Detect which cell encompasses the target text, then output its (x, y) center coordinate. 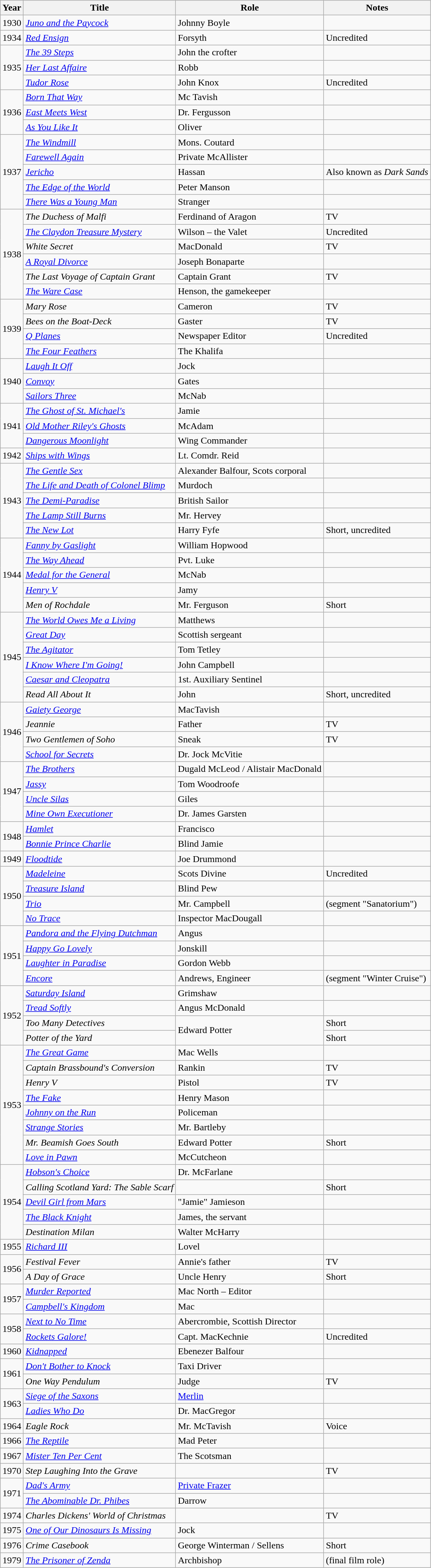
Pvt. Luke (250, 560)
Mr. Ferguson (250, 605)
"Jamie" Jamieson (250, 1202)
White Secret (100, 247)
Born That Way (100, 97)
John Knox (250, 82)
The Ware Case (100, 291)
Policeman (250, 1112)
Scots Divine (250, 873)
Stranger (250, 202)
Rockets Galore! (100, 1336)
Father (250, 724)
The Windmill (100, 142)
1941 (12, 426)
Next to No Time (100, 1321)
Dad's Army (100, 1486)
Don't Bother to Knock (100, 1366)
Ferdinand of Aragon (250, 217)
Grimshaw (250, 993)
Strange Stories (100, 1127)
Red Ensign (100, 38)
Year (12, 8)
McCutcheon (250, 1157)
George Winterman / Sellens (250, 1545)
The Duchess of Malfi (100, 217)
The Gentle Sex (100, 471)
The Last Voyage of Captain Grant (100, 276)
Encore (100, 978)
The Great Game (100, 1053)
Blind Pew (250, 888)
As You Like It (100, 127)
Henson, the gamekeeper (250, 291)
1956 (12, 1269)
Fanny by Gaslight (100, 545)
(segment "Winter Cruise") (377, 978)
Bees on the Boat-Deck (100, 321)
Private McAllister (250, 157)
Siege of the Saxons (100, 1396)
James, the servant (250, 1217)
Mr. Hervey (250, 515)
1975 (12, 1530)
1930 (12, 23)
Dr. James Garsten (250, 814)
Convoy (100, 381)
Tread Softly (100, 1008)
Mr. McTavish (250, 1426)
Read All About It (100, 695)
East Meets West (100, 112)
1936 (12, 112)
Gaiety George (100, 709)
1964 (12, 1426)
Ships with Wings (100, 456)
The Way Ahead (100, 560)
Jamy (250, 590)
1960 (12, 1351)
Sneak (250, 739)
Henry Mason (250, 1097)
One Way Pendulum (100, 1381)
The Four Feathers (100, 351)
Too Many Detectives (100, 1023)
The Claydon Treasure Mystery (100, 232)
Uncle Henry (250, 1277)
Mister Ten Per Cent (100, 1456)
Forsyth (250, 38)
Peter Manson (250, 187)
1957 (12, 1299)
Murder Reported (100, 1292)
Laughter in Paradise (100, 963)
Tom Woodroofe (250, 784)
Mine Own Executioner (100, 814)
Johnny on the Run (100, 1112)
Calling Scotland Yard: The Sable Scarf (100, 1187)
Mary Rose (100, 306)
1935 (12, 67)
Angus McDonald (250, 1008)
Gordon Webb (250, 963)
Mac (250, 1306)
1948 (12, 836)
Q Planes (100, 336)
Ladies Who Do (100, 1411)
Uncle Silas (100, 799)
I Know Where I'm Going! (100, 665)
The Abominable Dr. Phibes (100, 1501)
1942 (12, 456)
Mons. Coutard (250, 142)
Kidnapped (100, 1351)
Wing Commander (250, 441)
Capt. MacKechnie (250, 1336)
Angus (250, 933)
Two Gentlemen of Soho (100, 739)
Mr. Beamish Goes South (100, 1142)
School for Secrets (100, 754)
(final film role) (377, 1560)
1943 (12, 500)
1974 (12, 1515)
Dr. Jock McVitie (250, 754)
Mac Wells (250, 1053)
A Day of Grace (100, 1277)
Mac North – Editor (250, 1292)
William Hopwood (250, 545)
MacDonald (250, 247)
Mc Tavish (250, 97)
Devil Girl from Mars (100, 1202)
Dr. McFarlane (250, 1172)
The Reptile (100, 1441)
Love in Pawn (100, 1157)
Jeannie (100, 724)
1955 (12, 1247)
A Royal Divorce (100, 262)
Oliver (250, 127)
Voice (377, 1426)
The Ghost of St. Michael's (100, 411)
Title (100, 8)
Laugh It Off (100, 366)
Great Day (100, 635)
Hamlet (100, 829)
Mad Peter (250, 1441)
Ebenezer Balfour (250, 1351)
Potter of the Yard (100, 1038)
Harry Fyfe (250, 530)
Matthews (250, 620)
1940 (12, 381)
Darrow (250, 1501)
One of Our Dinosaurs Is Missing (100, 1530)
The Black Knight (100, 1217)
Lt. Comdr. Reid (250, 456)
British Sailor (250, 500)
Treasure Island (100, 888)
1952 (12, 1015)
Giles (250, 799)
The New Lot (100, 530)
1954 (12, 1202)
1966 (12, 1441)
No Trace (100, 919)
1938 (12, 254)
Farewell Again (100, 157)
1950 (12, 896)
Dr. MacGregor (250, 1411)
1949 (12, 859)
Jamie (250, 411)
Francisco (250, 829)
Abercrombie, Scottish Director (250, 1321)
The Demi-Paradise (100, 500)
Captain Grant (250, 276)
John Campbell (250, 665)
1961 (12, 1373)
Judge (250, 1381)
Blind Jamie (250, 844)
Dangerous Moonlight (100, 441)
Richard III (100, 1247)
Taxi Driver (250, 1366)
Dugald McLeod / Alistair MacDonald (250, 769)
1937 (12, 172)
(segment "Sanatorium") (377, 903)
Medal for the General (100, 575)
Captain Brassbound's Conversion (100, 1068)
Jericho (100, 172)
The Scotsman (250, 1456)
Robb (250, 67)
Charles Dickens' World of Christmas (100, 1515)
The World Owes Me a Living (100, 620)
Hassan (250, 172)
1946 (12, 732)
The Agitator (100, 649)
Caesar and Cleopatra (100, 680)
Crime Casebook (100, 1545)
Jonskill (250, 948)
Eagle Rock (100, 1426)
Pandora and the Flying Dutchman (100, 933)
The Lamp Still Burns (100, 515)
Trio (100, 903)
Tom Tetley (250, 649)
Jassy (100, 784)
1958 (12, 1329)
The 39 Steps (100, 53)
1953 (12, 1105)
1st. Auxiliary Sentinel (250, 680)
Wilson – the Valet (250, 232)
1945 (12, 657)
Hobson's Choice (100, 1172)
1947 (12, 791)
The Fake (100, 1097)
1970 (12, 1471)
1976 (12, 1545)
1979 (12, 1560)
Alexander Balfour, Scots corporal (250, 471)
Saturday Island (100, 993)
1939 (12, 329)
The Edge of the World (100, 187)
1963 (12, 1404)
The Life and Death of Colonel Blimp (100, 486)
Gates (250, 381)
The Khalifa (250, 351)
Men of Rochdale (100, 605)
The Brothers (100, 769)
1971 (12, 1493)
1967 (12, 1456)
Annie's father (250, 1262)
Also known as Dark Sands (377, 172)
Walter McHarry (250, 1232)
Step Laughing Into the Grave (100, 1471)
Merlin (250, 1396)
Floodtide (100, 859)
Scottish sergeant (250, 635)
Joseph Bonaparte (250, 262)
1951 (12, 956)
1934 (12, 38)
Role (250, 8)
Pistol (250, 1082)
Gaster (250, 321)
Happy Go Lovely (100, 948)
McAdam (250, 426)
Campbell's Kingdom (100, 1306)
Dr. Fergusson (250, 112)
John (250, 695)
1944 (12, 575)
Archbishop (250, 1560)
Old Mother Riley's Ghosts (100, 426)
Juno and the Paycock (100, 23)
Johnny Boyle (250, 23)
Joe Drummond (250, 859)
Notes (377, 8)
Lovel (250, 1247)
There Was a Young Man (100, 202)
Inspector MacDougall (250, 919)
The Prisoner of Zenda (100, 1560)
Mr. Bartleby (250, 1127)
Sailors Three (100, 396)
Madeleine (100, 873)
Tudor Rose (100, 82)
Newspaper Editor (250, 336)
Mr. Campbell (250, 903)
Rankin (250, 1068)
Her Last Affaire (100, 67)
Murdoch (250, 486)
Festival Fever (100, 1262)
Andrews, Engineer (250, 978)
John the crofter (250, 53)
Bonnie Prince Charlie (100, 844)
Private Frazer (250, 1486)
Destination Milan (100, 1232)
Cameron (250, 306)
MacTavish (250, 709)
